Provide the (X, Y) coordinate of the cell's center where the given text is located.  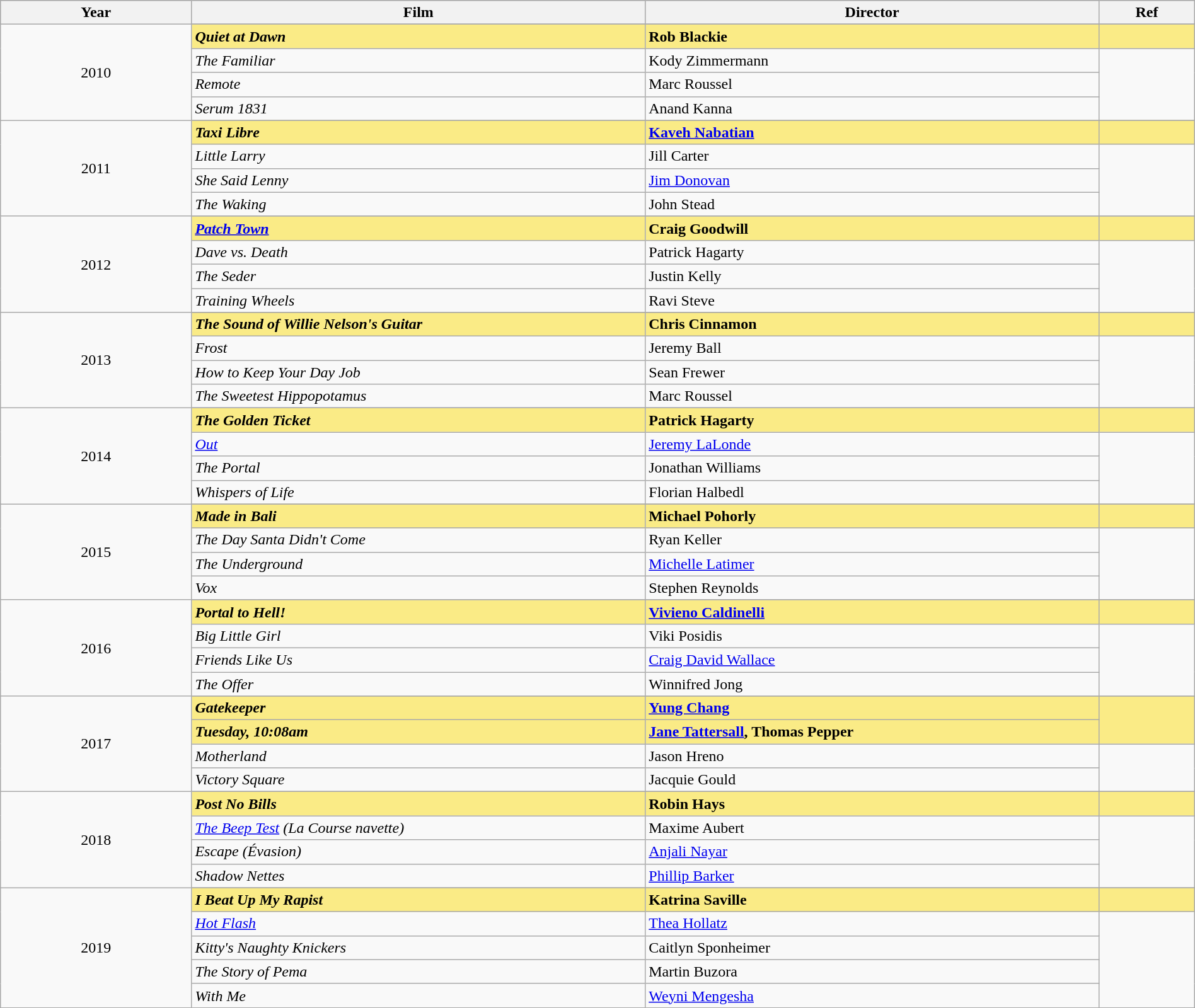
Martin Buzora (872, 971)
Stephen Reynolds (872, 588)
Shadow Nettes (419, 876)
The Story of Pema (419, 971)
Made in Bali (419, 516)
Viki Posidis (872, 636)
Chris Cinnamon (872, 324)
The Beep Test (La Course navette) (419, 828)
Rob Blackie (872, 37)
Victory Square (419, 780)
Ref (1147, 13)
Florian Halbedl (872, 492)
Anand Kanna (872, 108)
Maxime Aubert (872, 828)
Ravi Steve (872, 301)
Michael Pohorly (872, 516)
Winnifred Jong (872, 684)
The Portal (419, 468)
Quiet at Dawn (419, 37)
Jonathan Williams (872, 468)
The Seder (419, 276)
Craig David Wallace (872, 660)
Jeremy Ball (872, 348)
2016 (96, 648)
Year (96, 13)
Post No Bills (419, 804)
2017 (96, 744)
The Day Santa Didn't Come (419, 540)
Sean Frewer (872, 372)
Escape (Évasion) (419, 852)
Jason Hreno (872, 756)
Jacquie Gould (872, 780)
2019 (96, 948)
The Waking (419, 204)
Dave vs. Death (419, 252)
Vivieno Caldinelli (872, 612)
Weyni Mengesha (872, 995)
Jim Donovan (872, 180)
Yung Chang (872, 708)
Thea Hollatz (872, 924)
2012 (96, 264)
The Familiar (419, 60)
Michelle Latimer (872, 564)
2014 (96, 456)
Frost (419, 348)
The Sound of Willie Nelson's Guitar (419, 324)
The Offer (419, 684)
John Stead (872, 204)
Kitty's Naughty Knickers (419, 948)
Kody Zimmermann (872, 60)
Caitlyn Sponheimer (872, 948)
Katrina Saville (872, 900)
Patch Town (419, 228)
Robin Hays (872, 804)
Training Wheels (419, 301)
Big Little Girl (419, 636)
Director (872, 13)
How to Keep Your Day Job (419, 372)
Friends Like Us (419, 660)
Ryan Keller (872, 540)
Taxi Libre (419, 132)
Craig Goodwill (872, 228)
Jane Tattersall, Thomas Pepper (872, 732)
I Beat Up My Rapist (419, 900)
Remote (419, 84)
The Golden Ticket (419, 420)
2010 (96, 72)
Phillip Barker (872, 876)
Tuesday, 10:08am (419, 732)
Whispers of Life (419, 492)
The Sweetest Hippopotamus (419, 396)
Anjali Nayar (872, 852)
Motherland (419, 756)
Jill Carter (872, 156)
Hot Flash (419, 924)
She Said Lenny (419, 180)
2011 (96, 168)
Gatekeeper (419, 708)
Out (419, 444)
Portal to Hell! (419, 612)
2018 (96, 840)
The Underground (419, 564)
Vox (419, 588)
Little Larry (419, 156)
Kaveh Nabatian (872, 132)
Serum 1831 (419, 108)
2013 (96, 360)
Justin Kelly (872, 276)
With Me (419, 995)
2015 (96, 552)
Jeremy LaLonde (872, 444)
Film (419, 13)
